Locate the cell with the specified text and output its (X, Y) center coordinate. 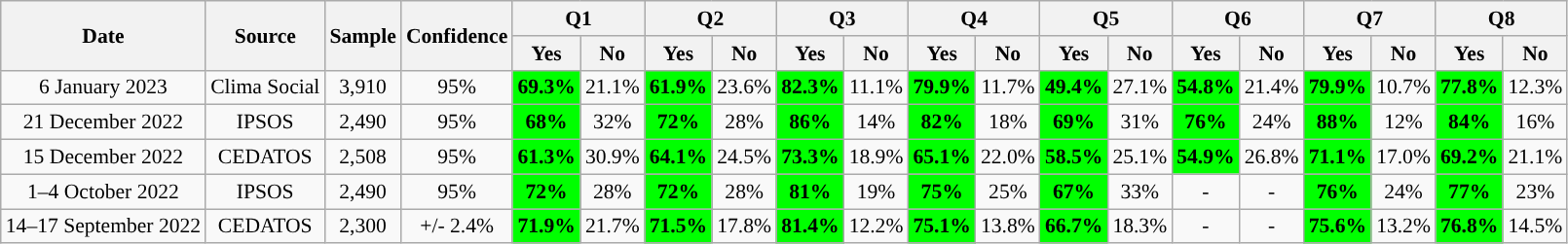
6 January 2023 (103, 87)
Clima Social (265, 87)
81.4% (810, 227)
81% (810, 192)
69.3% (545, 87)
13.2% (1403, 227)
13.8% (1008, 227)
69% (1073, 122)
17.8% (744, 227)
54.9% (1206, 157)
14% (877, 122)
58.5% (1073, 157)
Q3 (841, 18)
14.5% (1535, 227)
Date (103, 35)
24.5% (744, 157)
19% (877, 192)
82.3% (810, 87)
68% (545, 122)
12.3% (1535, 87)
16% (1535, 122)
86% (810, 122)
Q5 (1106, 18)
54.8% (1206, 87)
Q2 (711, 18)
49.4% (1073, 87)
Confidence (457, 35)
21.7% (613, 227)
31% (1139, 122)
12.2% (877, 227)
15 December 2022 (103, 157)
Q6 (1237, 18)
65.1% (941, 157)
75% (941, 192)
73.3% (810, 157)
17.0% (1403, 157)
33% (1139, 192)
Q1 (579, 18)
84% (1469, 122)
10.7% (1403, 87)
77.8% (1469, 87)
Q7 (1369, 18)
88% (1338, 122)
18.3% (1139, 227)
64.1% (678, 157)
3,910 (362, 87)
67% (1073, 192)
Q4 (974, 18)
2,300 (362, 227)
14–17 September 2022 (103, 227)
32% (613, 122)
82% (941, 122)
71.1% (1338, 157)
+/- 2.4% (457, 227)
11.1% (877, 87)
26.8% (1272, 157)
69.2% (1469, 157)
71.5% (678, 227)
30.9% (613, 157)
Q8 (1502, 18)
77% (1469, 192)
25.1% (1139, 157)
Source (265, 35)
22.0% (1008, 157)
76.8% (1469, 227)
18.9% (877, 157)
61.3% (545, 157)
21 December 2022 (103, 122)
27.1% (1139, 87)
71.9% (545, 227)
21.4% (1272, 87)
61.9% (678, 87)
18% (1008, 122)
11.7% (1008, 87)
75.1% (941, 227)
12% (1403, 122)
75.6% (1338, 227)
23.6% (744, 87)
2,508 (362, 157)
25% (1008, 192)
23% (1535, 192)
1–4 October 2022 (103, 192)
Sample (362, 35)
66.7% (1073, 227)
